Identify which cell holds the provided text, then report its (X, Y) central coordinate. 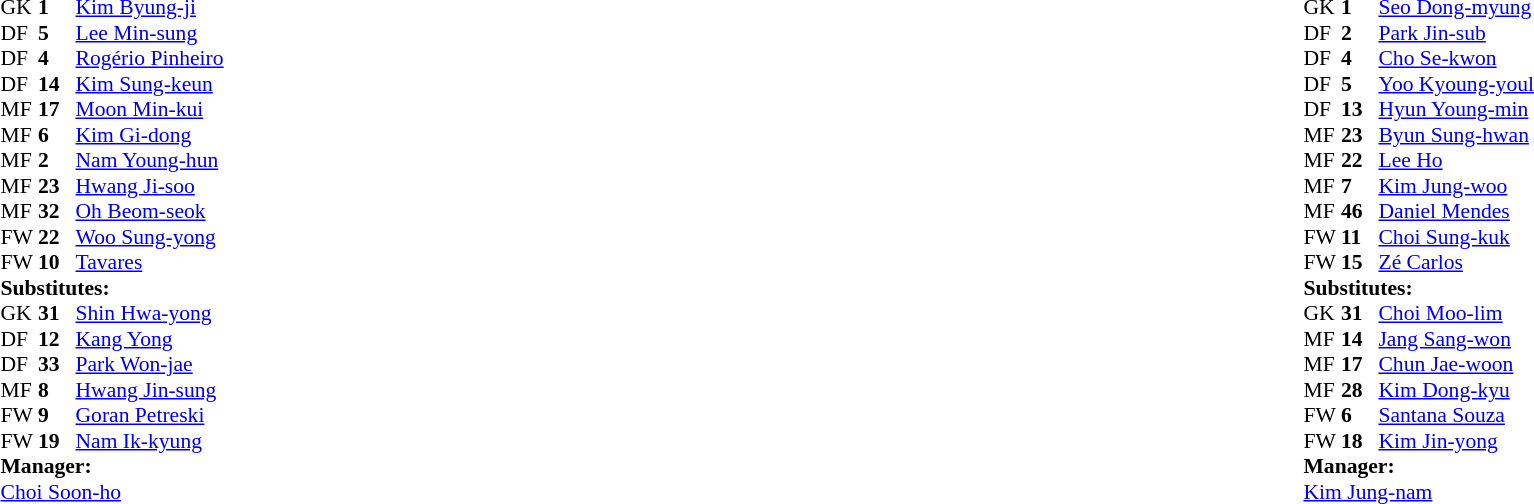
Hyun Young-min (1456, 109)
Park Jin-sub (1456, 33)
Kim Jung-woo (1456, 186)
Lee Min-sung (150, 33)
Cho Se-kwon (1456, 59)
Choi Sung-kuk (1456, 237)
Santana Souza (1456, 415)
13 (1360, 109)
10 (57, 263)
Moon Min-kui (150, 109)
33 (57, 365)
46 (1360, 211)
Kim Gi-dong (150, 135)
Choi Moo-lim (1456, 313)
9 (57, 415)
Tavares (150, 263)
Kim Dong-kyu (1456, 390)
Woo Sung-yong (150, 237)
Nam Young-hun (150, 161)
Byun Sung-hwan (1456, 135)
28 (1360, 390)
18 (1360, 441)
Park Won-jae (150, 365)
Hwang Ji-soo (150, 186)
Kim Sung-keun (150, 84)
8 (57, 390)
19 (57, 441)
32 (57, 211)
Rogério Pinheiro (150, 59)
Chun Jae-woon (1456, 365)
Daniel Mendes (1456, 211)
Yoo Kyoung-youl (1456, 84)
Goran Petreski (150, 415)
11 (1360, 237)
Kim Jin-yong (1456, 441)
Zé Carlos (1456, 263)
12 (57, 339)
Kang Yong (150, 339)
Jang Sang-won (1456, 339)
Shin Hwa-yong (150, 313)
Oh Beom-seok (150, 211)
15 (1360, 263)
Nam Ik-kyung (150, 441)
7 (1360, 186)
Lee Ho (1456, 161)
Hwang Jin-sung (150, 390)
